Return the [x, y] coordinate for the center point of the cell that contains the specified text.  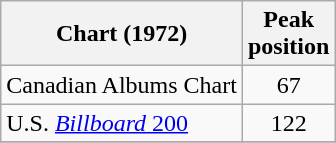
67 [288, 85]
Peakposition [288, 34]
122 [288, 123]
Chart (1972) [122, 34]
U.S. Billboard 200 [122, 123]
Canadian Albums Chart [122, 85]
